Find where the given text appears and provide that cell's center as [x, y] coordinate. 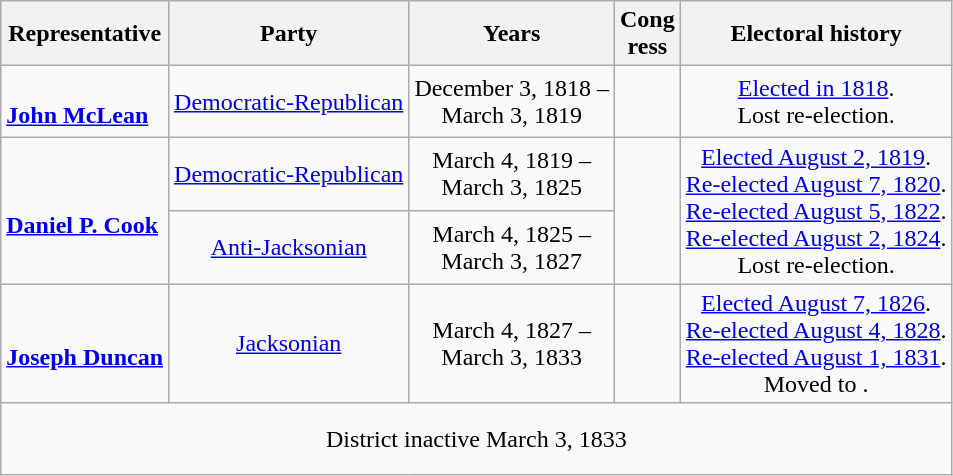
Elected August 7, 1826.Re-elected August 4, 1828.Re-elected August 1, 1831.Moved to . [816, 344]
Party [289, 34]
March 4, 1825 –March 3, 1827 [512, 248]
Anti-Jacksonian [289, 248]
March 4, 1827 –March 3, 1833 [512, 344]
Elected August 2, 1819.Re-elected August 7, 1820.Re-elected August 5, 1822.Re-elected August 2, 1824.Lost re-election. [816, 211]
Elected in 1818.Lost re-election. [816, 102]
Joseph Duncan [85, 344]
Electoral history [816, 34]
Years [512, 34]
Jacksonian [289, 344]
December 3, 1818 –March 3, 1819 [512, 102]
March 4, 1819 –March 3, 1825 [512, 174]
Daniel P. Cook [85, 211]
District inactive March 3, 1833 [476, 439]
Representative [85, 34]
John McLean [85, 102]
Congress [648, 34]
